Return (x, y) of the center of cell containing provided text 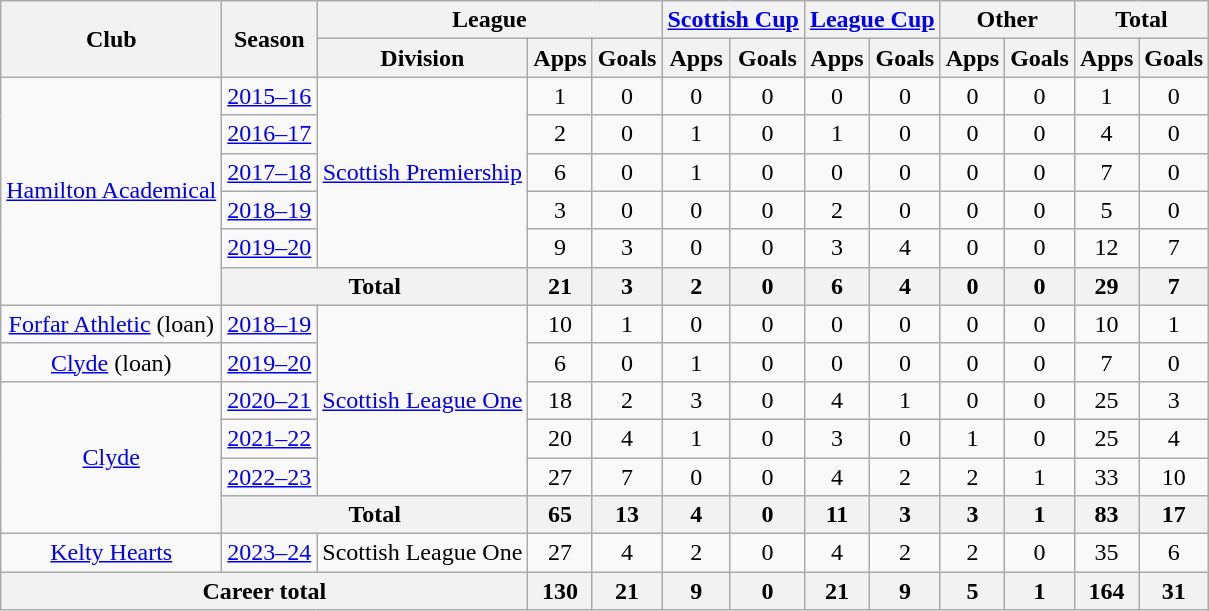
164 (1106, 591)
Club (112, 39)
130 (560, 591)
2020–21 (270, 400)
Forfar Athletic (loan) (112, 324)
2023–24 (270, 553)
11 (836, 515)
2015–16 (270, 96)
2017–18 (270, 172)
33 (1106, 477)
29 (1106, 286)
Hamilton Academical (112, 191)
Career total (264, 591)
18 (560, 400)
13 (627, 515)
League Cup (872, 20)
Scottish Premiership (422, 172)
League (490, 20)
2016–17 (270, 134)
83 (1106, 515)
Clyde (loan) (112, 362)
Clyde (112, 457)
12 (1106, 248)
17 (1174, 515)
Division (422, 58)
2021–22 (270, 438)
35 (1106, 553)
31 (1174, 591)
Scottish Cup (733, 20)
20 (560, 438)
65 (560, 515)
Other (1007, 20)
Kelty Hearts (112, 553)
2022–23 (270, 477)
Season (270, 39)
